Return [x, y] of the center of cell containing provided text 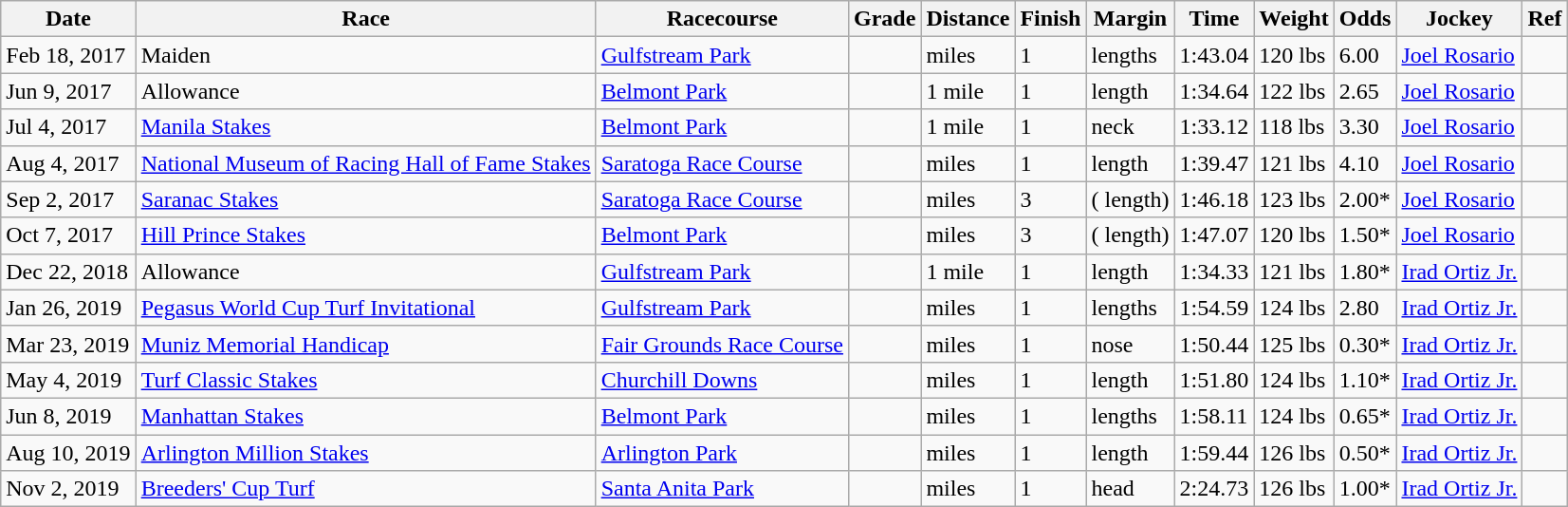
Muniz Memorial Handicap [366, 344]
1.10* [1365, 380]
Santa Anita Park [722, 489]
May 4, 2019 [68, 380]
Oct 7, 2017 [68, 235]
Jul 4, 2017 [68, 127]
Arlington Park [722, 453]
Saranac Stakes [366, 199]
Turf Classic Stakes [366, 380]
3.30 [1365, 127]
1.50* [1365, 235]
neck [1131, 127]
1:43.04 [1214, 55]
Margin [1131, 19]
Dec 22, 2018 [68, 272]
2.80 [1365, 308]
Race [366, 19]
1:34.33 [1214, 272]
Ref [1544, 19]
Date [68, 19]
Jun 9, 2017 [68, 91]
head [1131, 489]
Nov 2, 2019 [68, 489]
1:34.64 [1214, 91]
2.65 [1365, 91]
Sep 2, 2017 [68, 199]
Hill Prince Stakes [366, 235]
Finish [1051, 19]
Manila Stakes [366, 127]
6.00 [1365, 55]
Breeders' Cup Turf [366, 489]
Jan 26, 2019 [68, 308]
1:51.80 [1214, 380]
Mar 23, 2019 [68, 344]
Time [1214, 19]
1.80* [1365, 272]
1:47.07 [1214, 235]
Jockey [1459, 19]
1:50.44 [1214, 344]
122 lbs [1294, 91]
Fair Grounds Race Course [722, 344]
Aug 4, 2017 [68, 163]
4.10 [1365, 163]
1:59.44 [1214, 453]
National Museum of Racing Hall of Fame Stakes [366, 163]
Distance [968, 19]
Feb 18, 2017 [68, 55]
Churchill Downs [722, 380]
1:58.11 [1214, 416]
Weight [1294, 19]
Jun 8, 2019 [68, 416]
nose [1131, 344]
123 lbs [1294, 199]
Manhattan Stakes [366, 416]
Pegasus World Cup Turf Invitational [366, 308]
1:46.18 [1214, 199]
1:39.47 [1214, 163]
Grade [884, 19]
0.65* [1365, 416]
Odds [1365, 19]
Racecourse [722, 19]
0.50* [1365, 453]
125 lbs [1294, 344]
Aug 10, 2019 [68, 453]
1:33.12 [1214, 127]
0.30* [1365, 344]
118 lbs [1294, 127]
1.00* [1365, 489]
2:24.73 [1214, 489]
2.00* [1365, 199]
Arlington Million Stakes [366, 453]
1:54.59 [1214, 308]
Maiden [366, 55]
